Locate the cell with the specified text and output its (x, y) center coordinate. 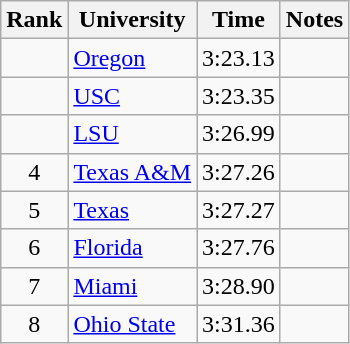
Florida (132, 248)
3:26.99 (239, 134)
Oregon (132, 58)
3:31.36 (239, 324)
4 (34, 172)
USC (132, 96)
Notes (314, 20)
Texas A&M (132, 172)
Time (239, 20)
5 (34, 210)
Rank (34, 20)
3:27.76 (239, 248)
6 (34, 248)
Ohio State (132, 324)
University (132, 20)
7 (34, 286)
3:23.13 (239, 58)
Miami (132, 286)
LSU (132, 134)
Texas (132, 210)
3:23.35 (239, 96)
8 (34, 324)
3:27.27 (239, 210)
3:28.90 (239, 286)
3:27.26 (239, 172)
